Scan for the cell matching the given text and deliver its [X, Y] coordinate at center. 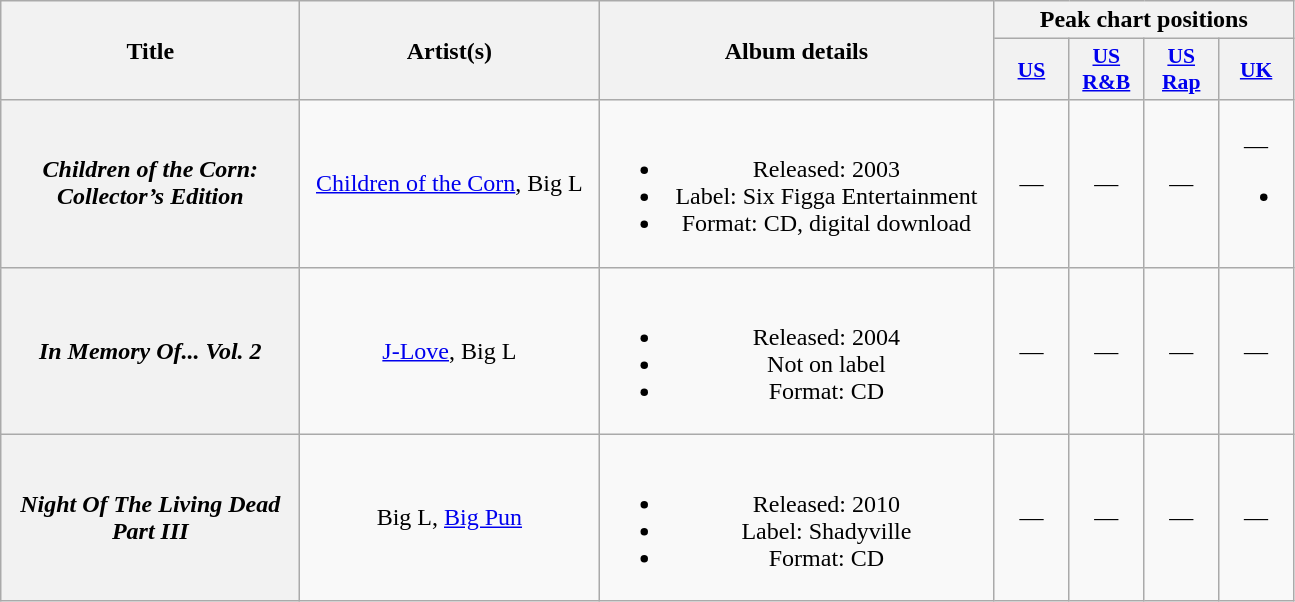
Big L, Big Pun [450, 518]
US [1032, 70]
Night Of The Living Dead Part III [150, 518]
Children of the Corn: Collector’s Edition [150, 184]
Peak chart positions [1144, 20]
Released: 2004Not on labelFormat: CD [796, 350]
Children of the Corn, Big L [450, 184]
In Memory Of... Vol. 2 [150, 350]
Title [150, 50]
Artist(s) [450, 50]
Released: 2010Label: ShadyvilleFormat: CD [796, 518]
Released: 2003Label: Six Figga EntertainmentFormat: CD, digital download [796, 184]
US R&B [1106, 70]
UK [1256, 70]
J-Love, Big L [450, 350]
US Rap [1182, 70]
Album details [796, 50]
